Output the [X, Y] coordinate of the center of the cell containing the given text.  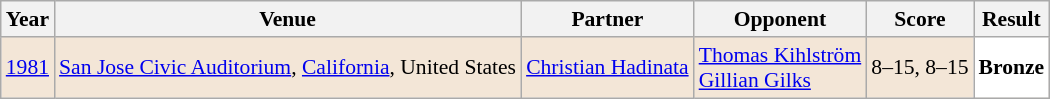
Year [28, 19]
San Jose Civic Auditorium, California, United States [288, 68]
1981 [28, 68]
8–15, 8–15 [920, 68]
Result [1012, 19]
Opponent [780, 19]
Bronze [1012, 68]
Venue [288, 19]
Thomas Kihlström Gillian Gilks [780, 68]
Christian Hadinata [608, 68]
Score [920, 19]
Partner [608, 19]
